Find where the given text appears and provide that cell's center as [x, y] coordinate. 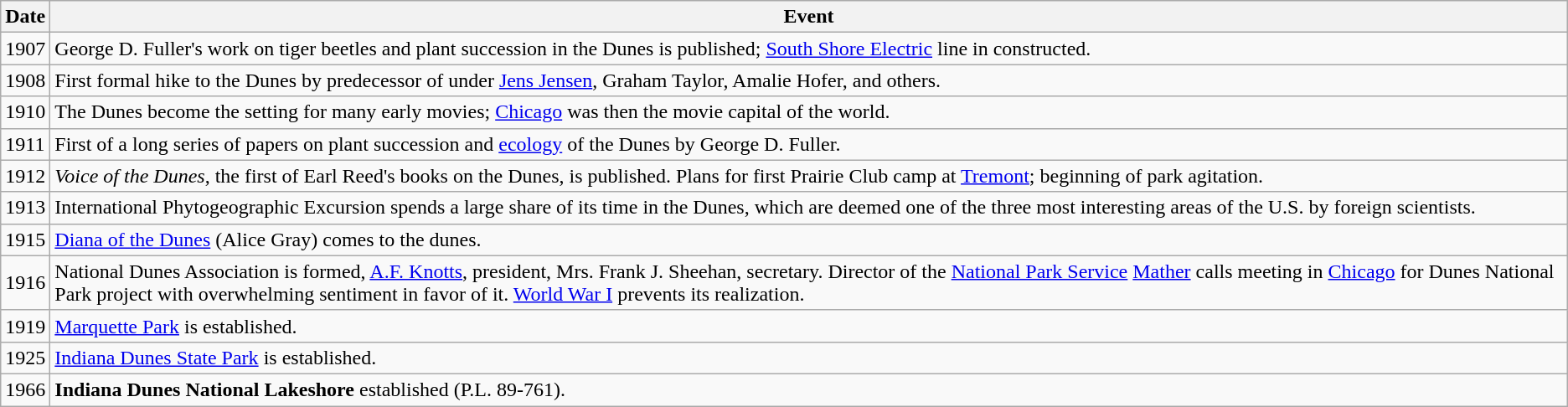
The Dunes become the setting for many early movies; Chicago was then the movie capital of the world. [809, 112]
Indiana Dunes National Lakeshore established (P.L. 89-761). [809, 389]
First formal hike to the Dunes by predecessor of under Jens Jensen, Graham Taylor, Amalie Hofer, and others. [809, 80]
1916 [25, 283]
Date [25, 17]
Marquette Park is established. [809, 326]
1925 [25, 358]
1907 [25, 49]
Event [809, 17]
Diana of the Dunes (Alice Gray) comes to the dunes. [809, 240]
1966 [25, 389]
1915 [25, 240]
1912 [25, 176]
1908 [25, 80]
1910 [25, 112]
George D. Fuller's work on tiger beetles and plant succession in the Dunes is published; South Shore Electric line in constructed. [809, 49]
1913 [25, 208]
First of a long series of papers on plant succession and ecology of the Dunes by George D. Fuller. [809, 144]
Indiana Dunes State Park is established. [809, 358]
1911 [25, 144]
1919 [25, 326]
